Find where the given text appears and provide that cell's center as [X, Y] coordinate. 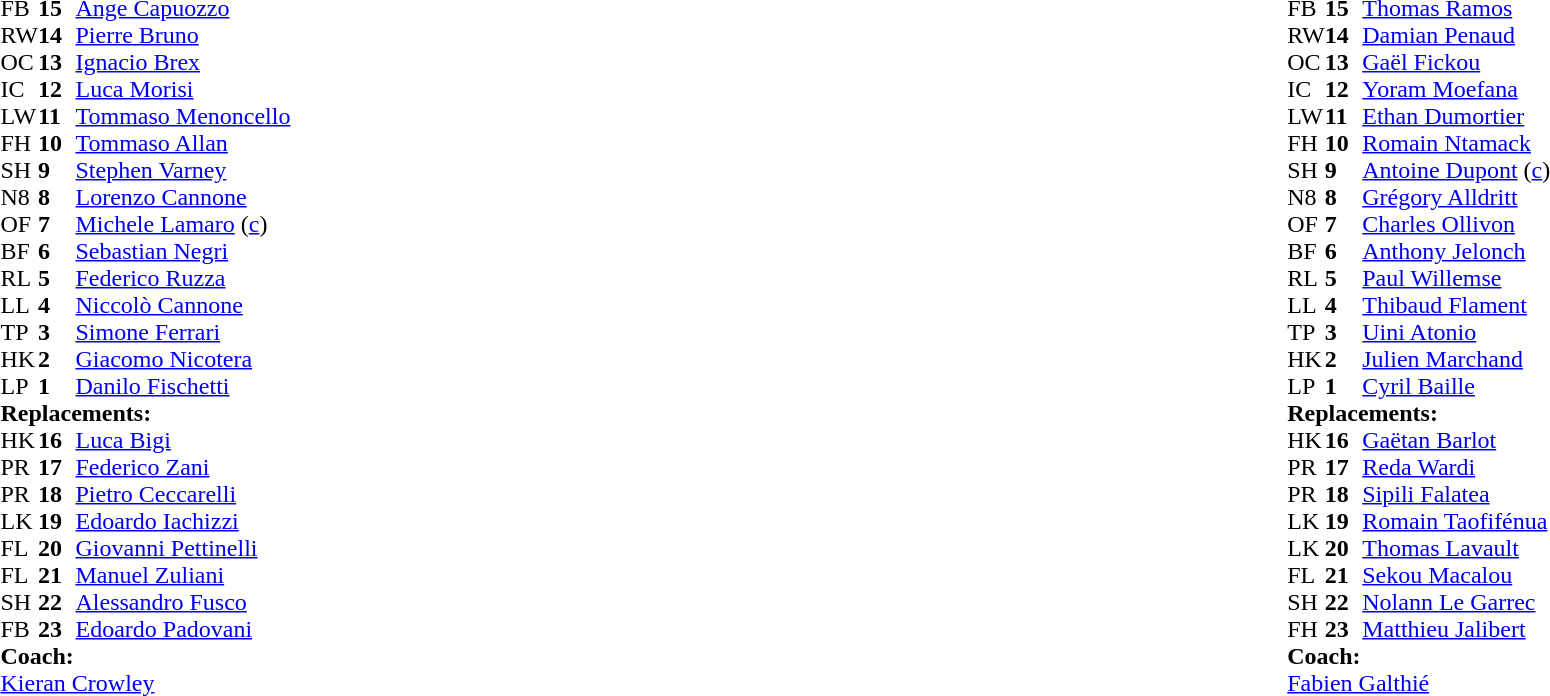
Giovanni Pettinelli [184, 548]
Pietro Ceccarelli [184, 494]
Edoardo Padovani [184, 630]
Sebastian Negri [184, 252]
Niccolò Cannone [184, 306]
Ignacio Brex [184, 62]
Luca Bigi [184, 440]
Yoram Moefana [1456, 90]
Romain Taofifénua [1456, 522]
Danilo Fischetti [184, 386]
Gaëtan Barlot [1456, 440]
FB [19, 630]
Thomas Lavault [1456, 548]
Nolann Le Garrec [1456, 602]
Cyril Baille [1456, 386]
Lorenzo Cannone [184, 198]
Thibaud Flament [1456, 306]
Julien Marchand [1456, 360]
Sekou Macalou [1456, 576]
Giacomo Nicotera [184, 360]
Ethan Dumortier [1456, 116]
Stephen Varney [184, 170]
Federico Ruzza [184, 278]
Anthony Jelonch [1456, 252]
Reda Wardi [1456, 468]
Antoine Dupont (c) [1456, 170]
Paul Willemse [1456, 278]
Damian Penaud [1456, 36]
Gaël Fickou [1456, 62]
Sipili Falatea [1456, 494]
Romain Ntamack [1456, 144]
Edoardo Iachizzi [184, 522]
Grégory Alldritt [1456, 198]
Tommaso Menoncello [184, 116]
Tommaso Allan [184, 144]
Charles Ollivon [1456, 224]
Michele Lamaro (c) [184, 224]
Simone Ferrari [184, 332]
Manuel Zuliani [184, 576]
Pierre Bruno [184, 36]
Federico Zani [184, 468]
Luca Morisi [184, 90]
Matthieu Jalibert [1456, 630]
Uini Atonio [1456, 332]
Alessandro Fusco [184, 602]
